Detect which cell encompasses the target text, then output its (x, y) center coordinate. 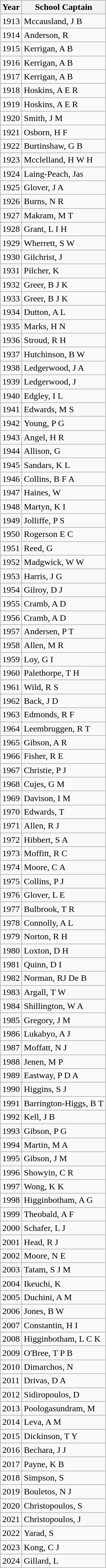
Burns, N R (64, 202)
Smith, J M (64, 118)
1974 (11, 867)
Yarad, S (64, 1533)
2004 (11, 1283)
1939 (11, 382)
1978 (11, 923)
Gillard, L (64, 1561)
Ikeuchi, K (64, 1283)
Argall, T W (64, 992)
Gilchrist, J (64, 257)
Sandars, K L (64, 465)
1980 (11, 951)
Quinn, D I (64, 964)
1950 (11, 534)
1938 (11, 368)
1984 (11, 1006)
1990 (11, 1089)
1971 (11, 826)
Higginbotham, A G (64, 1200)
Rogerson E C (64, 534)
Moore, N E (64, 1256)
2020 (11, 1506)
1965 (11, 742)
Haines, W (64, 493)
1946 (11, 479)
1927 (11, 215)
1944 (11, 451)
Young, P G (64, 424)
Wong, K K (64, 1186)
Bechara, J J (64, 1450)
Eastway, P D A (64, 1076)
Head, R J (64, 1242)
Collins, P J (64, 881)
Edmonds, R F (64, 715)
Angel, H R (64, 437)
1975 (11, 881)
1928 (11, 229)
Dimarchos, N (64, 1367)
Marks, H N (64, 326)
2006 (11, 1311)
1981 (11, 964)
1941 (11, 410)
1987 (11, 1048)
Shillington, W A (64, 1006)
1964 (11, 729)
Martin, M A (64, 1145)
2016 (11, 1450)
1972 (11, 839)
2000 (11, 1228)
1985 (11, 1020)
Duchini, A M (64, 1298)
1914 (11, 35)
2019 (11, 1491)
2002 (11, 1256)
Moffitt, R C (64, 854)
Reed, G (64, 548)
1970 (11, 812)
Jones, B W (64, 1311)
Christopoulos, J (64, 1520)
1926 (11, 202)
2008 (11, 1339)
Allison, G (64, 451)
Kell, J B (64, 1117)
1998 (11, 1200)
1956 (11, 618)
1961 (11, 687)
Showyin, C R (64, 1173)
Hibbert, S A (64, 839)
1952 (11, 562)
Palethorpe, T H (64, 673)
Schafer, L J (64, 1228)
1986 (11, 1034)
1918 (11, 90)
1995 (11, 1159)
Gibson, A R (64, 742)
2023 (11, 1547)
1916 (11, 63)
Edwards, M S (64, 410)
1976 (11, 895)
1921 (11, 132)
1936 (11, 340)
2015 (11, 1436)
Burtinshaw, G B (64, 146)
Gilroy, D J (64, 590)
Wild, R S (64, 687)
Moffatt, N J (64, 1048)
Hutchinson, B W (64, 354)
Sidiropoulos, D (64, 1395)
Moore, C A (64, 867)
1954 (11, 590)
1933 (11, 299)
Drivas, D A (64, 1381)
1983 (11, 992)
Barrington-Higgs, B T (64, 1103)
1931 (11, 271)
2012 (11, 1395)
School Captain (64, 7)
1922 (11, 146)
1947 (11, 493)
1969 (11, 798)
Gibson, P G (64, 1131)
Harris, J G (64, 576)
2022 (11, 1533)
Wherrett, S W (64, 243)
Higginbotham, L C K (64, 1339)
Ledgerwood, J (64, 382)
Payne, K B (64, 1464)
Connolly, A L (64, 923)
Andersen, P T (64, 632)
Collins, B F A (64, 479)
1953 (11, 576)
1913 (11, 21)
Davison, I M (64, 798)
2014 (11, 1422)
2009 (11, 1353)
Pilcher, K (64, 271)
Theobald, A F (64, 1214)
Leva, A M (64, 1422)
Mcclelland, H W H (64, 160)
1988 (11, 1062)
1925 (11, 188)
1977 (11, 909)
1917 (11, 77)
1940 (11, 395)
Grant, L I H (64, 229)
2017 (11, 1464)
1979 (11, 937)
1963 (11, 715)
Glover, J A (64, 188)
1923 (11, 160)
2018 (11, 1478)
1957 (11, 632)
1924 (11, 174)
Fisher, R E (64, 756)
Stroud, R H (64, 340)
1951 (11, 548)
Edgley, I L (64, 395)
1962 (11, 701)
Jenen, M P (64, 1062)
2003 (11, 1269)
1934 (11, 312)
O'Bree, T P B (64, 1353)
1992 (11, 1117)
Lukabyo, A J (64, 1034)
1989 (11, 1076)
1967 (11, 770)
1937 (11, 354)
1997 (11, 1186)
Tatam, S J M (64, 1269)
1991 (11, 1103)
2013 (11, 1408)
Bouletos, N J (64, 1491)
Constantin, H I (64, 1325)
Gregory, J M (64, 1020)
Higgins, S J (64, 1089)
2011 (11, 1381)
2005 (11, 1298)
Laing-Peach, Jas (64, 174)
Gibson, J M (64, 1159)
Mccausland, J B (64, 21)
1994 (11, 1145)
Christie, P J (64, 770)
Norton, R H (64, 937)
1942 (11, 424)
1960 (11, 673)
1999 (11, 1214)
Allen, R J (64, 826)
1955 (11, 604)
Norman, RJ De B (64, 978)
Bulbrook, T R (64, 909)
Christopoulos, S (64, 1506)
Loy, G I (64, 659)
1932 (11, 285)
Kong, C J (64, 1547)
1935 (11, 326)
Simpson, S (64, 1478)
2007 (11, 1325)
Anderson, R (64, 35)
1958 (11, 645)
1968 (11, 784)
Loxton, D H (64, 951)
Glover, L E (64, 895)
1945 (11, 465)
Jolliffe, P S (64, 520)
Allen, M R (64, 645)
1966 (11, 756)
1929 (11, 243)
2024 (11, 1561)
Cujes, G M (64, 784)
Year (11, 7)
1915 (11, 49)
1982 (11, 978)
1943 (11, 437)
1959 (11, 659)
2010 (11, 1367)
Madgwick, W W (64, 562)
Ledgerwood, J A (64, 368)
1993 (11, 1131)
Dutton, A L (64, 312)
1996 (11, 1173)
Poologasundram, M (64, 1408)
Dickinson, T Y (64, 1436)
Makram, M T (64, 215)
Leembruggen, R T (64, 729)
1919 (11, 104)
Back, J D (64, 701)
1973 (11, 854)
1949 (11, 520)
1948 (11, 507)
1930 (11, 257)
Osborn, H F (64, 132)
2021 (11, 1520)
2001 (11, 1242)
Edwards, T (64, 812)
Martyn, K I (64, 507)
1920 (11, 118)
